Scan for the cell matching the given text and deliver its [X, Y] coordinate at center. 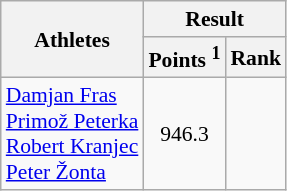
Rank [256, 58]
Result [214, 19]
Athletes [72, 40]
946.3 [184, 134]
Damjan FrasPrimož PeterkaRobert KranjecPeter Žonta [72, 134]
Points 1 [184, 58]
